Scan for the cell matching the given text and deliver its (x, y) coordinate at center. 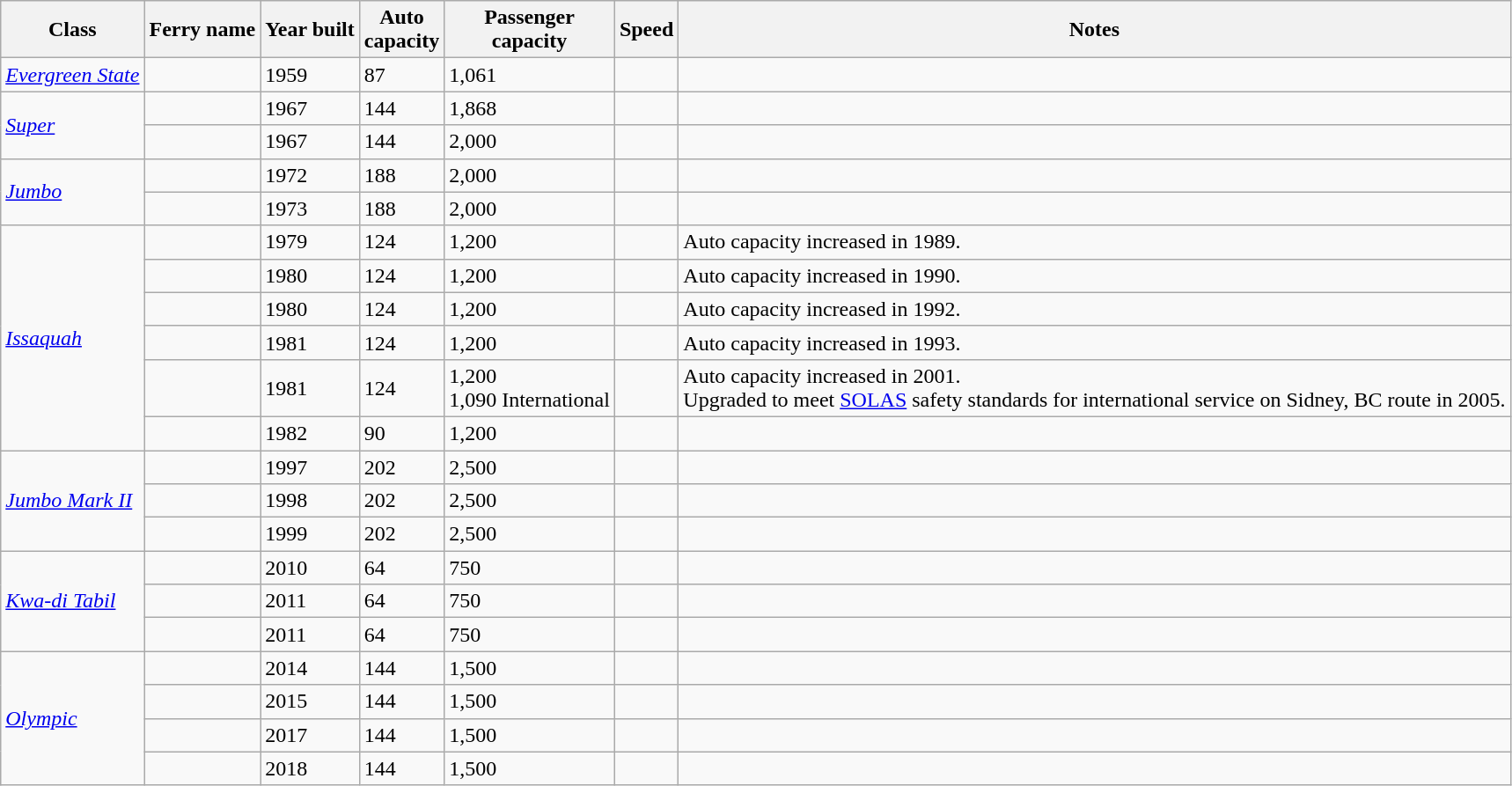
Evergreen State (72, 75)
1982 (310, 433)
Auto capacity increased in 1992. (1095, 309)
Super (72, 125)
Olympic (72, 718)
90 (401, 433)
2014 (310, 668)
Autocapacity (401, 30)
1998 (310, 501)
2018 (310, 768)
1,2001,090 International (530, 387)
Issaquah (72, 338)
1,061 (530, 75)
Auto capacity increased in 1989. (1095, 242)
Kwa-di Tabil (72, 601)
Auto capacity increased in 1993. (1095, 342)
Class (72, 30)
Ferry name (202, 30)
2015 (310, 702)
2010 (310, 568)
Passengercapacity (530, 30)
Notes (1095, 30)
87 (401, 75)
1959 (310, 75)
Auto capacity increased in 1990. (1095, 275)
1,868 (530, 108)
2017 (310, 735)
Jumbo (72, 192)
1997 (310, 467)
1999 (310, 534)
1979 (310, 242)
Year built (310, 30)
1973 (310, 209)
Jumbo Mark II (72, 501)
Speed (646, 30)
Auto capacity increased in 2001.Upgraded to meet SOLAS safety standards for international service on Sidney, BC route in 2005. (1095, 387)
1972 (310, 175)
